Return the [x, y] coordinate for the center point of the cell that contains the specified text.  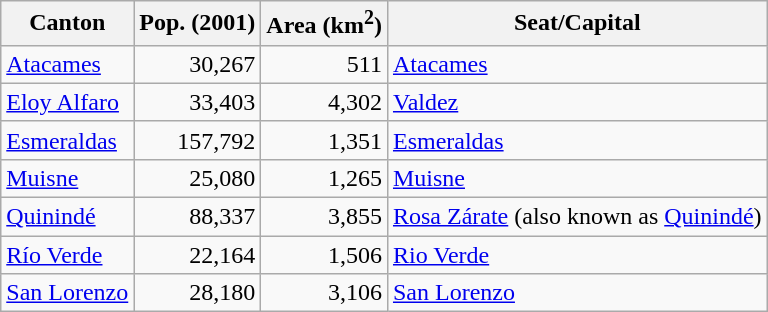
30,267 [198, 64]
Canton [68, 24]
Rio Verde [577, 255]
Seat/Capital [577, 24]
511 [324, 64]
Río Verde [68, 255]
33,403 [198, 102]
22,164 [198, 255]
1,265 [324, 178]
Quinindé [68, 217]
157,792 [198, 140]
Pop. (2001) [198, 24]
1,506 [324, 255]
Valdez [577, 102]
Eloy Alfaro [68, 102]
3,855 [324, 217]
25,080 [198, 178]
4,302 [324, 102]
Area (km2) [324, 24]
28,180 [198, 293]
88,337 [198, 217]
1,351 [324, 140]
3,106 [324, 293]
Rosa Zárate (also known as Quinindé) [577, 217]
